From the cell containing the given text, extract its center point as (x, y) coordinate. 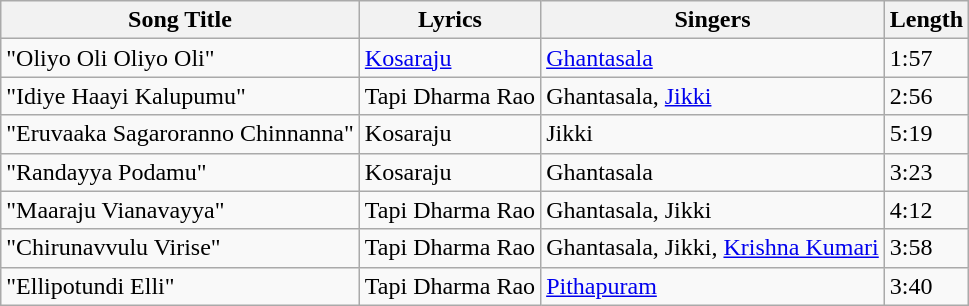
3:23 (926, 172)
Ghantasala, Jikki, Krishna Kumari (713, 248)
"Ellipotundi Elli" (180, 286)
"Eruvaaka Sagaroranno Chinnanna" (180, 134)
4:12 (926, 210)
2:56 (926, 96)
3:58 (926, 248)
3:40 (926, 286)
"Randayya Podamu" (180, 172)
"Idiye Haayi Kalupumu" (180, 96)
Lyrics (450, 20)
"Chirunavvulu Virise" (180, 248)
Length (926, 20)
Song Title (180, 20)
1:57 (926, 58)
Pithapuram (713, 286)
5:19 (926, 134)
"Maaraju Vianavayya" (180, 210)
"Oliyo Oli Oliyo Oli" (180, 58)
Singers (713, 20)
Jikki (713, 134)
